Provide the [X, Y] coordinate of the cell's center where the given text is located.  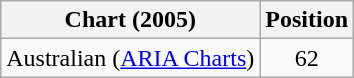
Position [307, 20]
62 [307, 58]
Chart (2005) [130, 20]
Australian (ARIA Charts) [130, 58]
